For the text-containing cell, return its midpoint in (x, y) coordinate format. 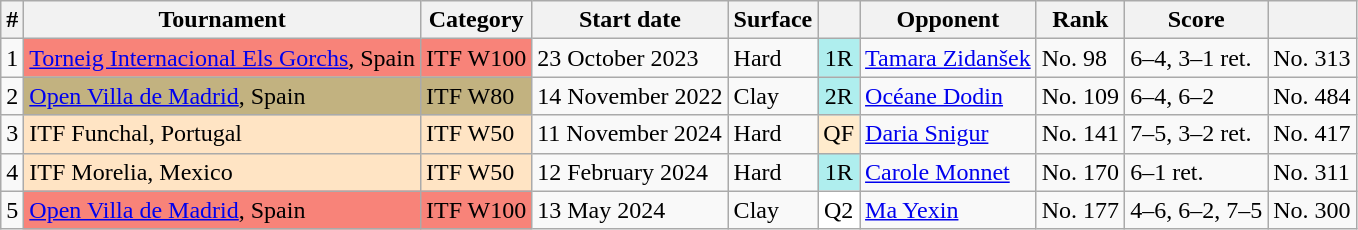
ITF Morelia, Mexico (222, 172)
11 November 2024 (630, 134)
No. 109 (1080, 96)
12 February 2024 (630, 172)
Score (1196, 20)
No. 311 (1312, 172)
ITF Funchal, Portugal (222, 134)
14 November 2022 (630, 96)
4 (12, 172)
4–6, 6–2, 7–5 (1196, 210)
Daria Snigur (948, 134)
Torneig Internacional Els Gorchs, Spain (222, 58)
No. 141 (1080, 134)
13 May 2024 (630, 210)
2 (12, 96)
No. 313 (1312, 58)
6–4, 6–2 (1196, 96)
3 (12, 134)
# (12, 20)
Start date (630, 20)
No. 417 (1312, 134)
Tournament (222, 20)
QF (839, 134)
ITF W80 (476, 96)
Rank (1080, 20)
Category (476, 20)
No. 170 (1080, 172)
23 October 2023 (630, 58)
6–1 ret. (1196, 172)
Tamara Zidanšek (948, 58)
Q2 (839, 210)
5 (12, 210)
No. 300 (1312, 210)
No. 177 (1080, 210)
Ma Yexin (948, 210)
No. 484 (1312, 96)
7–5, 3–2 ret. (1196, 134)
Surface (773, 20)
Opponent (948, 20)
Carole Monnet (948, 172)
6–4, 3–1 ret. (1196, 58)
2R (839, 96)
Océane Dodin (948, 96)
No. 98 (1080, 58)
1 (12, 58)
